Scan for the cell matching the given text and deliver its (X, Y) coordinate at center. 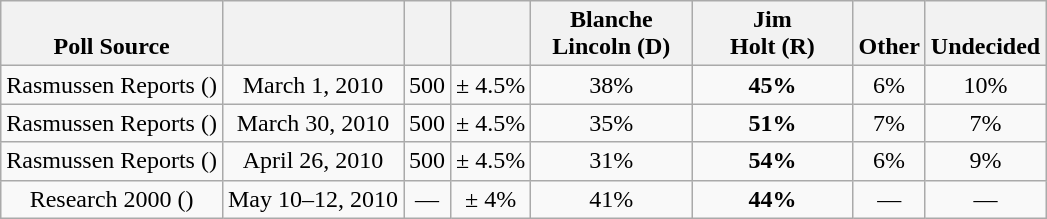
10% (985, 85)
March 1, 2010 (312, 85)
± 4% (491, 199)
51% (772, 123)
Research 2000 () (112, 199)
April 26, 2010 (312, 161)
45% (772, 85)
Undecided (985, 34)
41% (612, 199)
BlancheLincoln (D) (612, 34)
44% (772, 199)
Other (889, 34)
54% (772, 161)
35% (612, 123)
38% (612, 85)
9% (985, 161)
JimHolt (R) (772, 34)
31% (612, 161)
Poll Source (112, 34)
March 30, 2010 (312, 123)
May 10–12, 2010 (312, 199)
